Pinpoint the cell where the given text exists, returning its (x, y) midpoint coordinate. 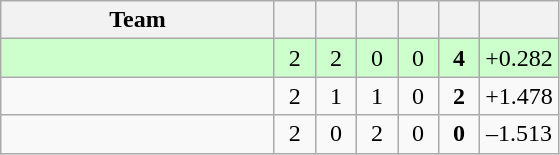
+0.282 (520, 58)
4 (460, 58)
Team (138, 20)
–1.513 (520, 134)
+1.478 (520, 96)
